Capture the cell that displays the provided text and extract its [X, Y] central coordinate. 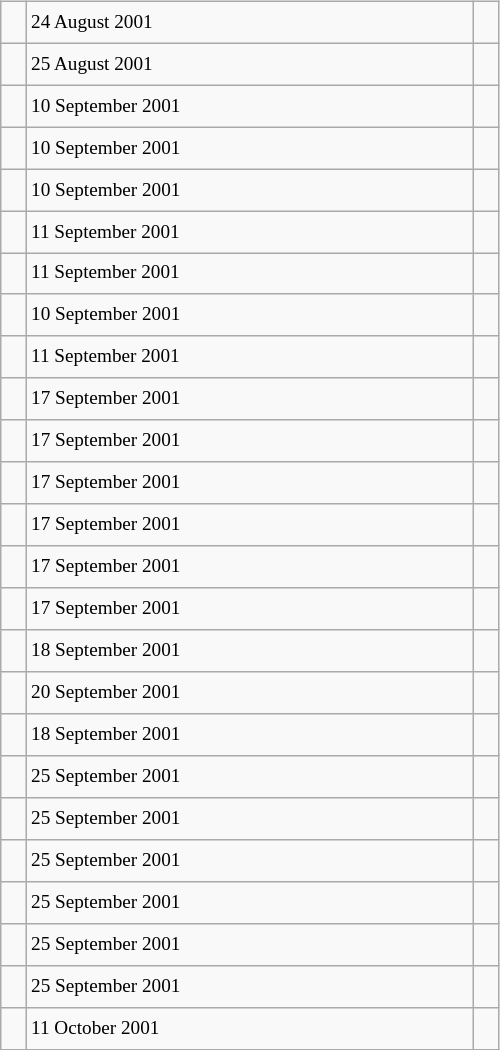
11 October 2001 [249, 1028]
24 August 2001 [249, 22]
20 September 2001 [249, 693]
25 August 2001 [249, 64]
